From the cell containing the given text, extract its center point as (x, y) coordinate. 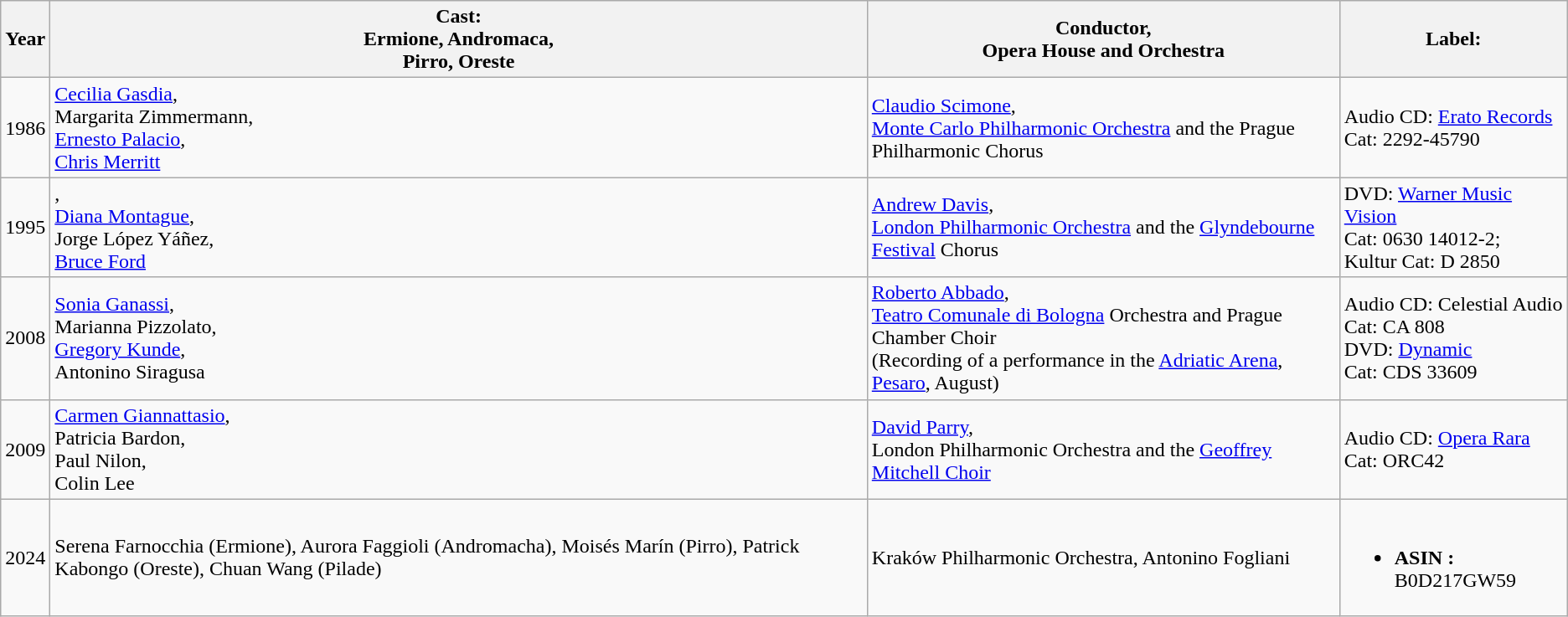
,Diana Montague,Jorge López Yáñez,Bruce Ford (459, 228)
2024 (25, 558)
Carmen Giannattasio,Patricia Bardon,Paul Nilon,Colin Lee (459, 449)
Andrew Davis,London Philharmonic Orchestra and the Glyndebourne Festival Chorus (1103, 228)
Conductor,Opera House and Orchestra (1103, 39)
2008 (25, 338)
Claudio Scimone,Monte Carlo Philharmonic Orchestra and the Prague Philharmonic Chorus (1103, 127)
David Parry,London Philharmonic Orchestra and the Geoffrey Mitchell Choir (1103, 449)
DVD: Warner Music Vision Cat: 0630 14012-2;Kultur Cat: D 2850 (1453, 228)
Kraków Philharmonic Orchestra, Antonino Fogliani (1103, 558)
Roberto Abbado,Teatro Comunale di Bologna Orchestra and Prague Chamber Choir(Recording of a performance in the Adriatic Arena, Pesaro, August) (1103, 338)
1986 (25, 127)
Audio CD: Celestial AudioCat: CA 808DVD: DynamicCat: CDS 33609 (1453, 338)
Serena Farnocchia (Ermione), Aurora Faggioli (Andromacha), Moisés Marín (Pirro), Patrick Kabongo (Oreste), Chuan Wang (Pilade) (459, 558)
2009 (25, 449)
Year (25, 39)
Label: (1453, 39)
1995 (25, 228)
Sonia Ganassi,Marianna Pizzolato,Gregory Kunde,Antonino Siragusa (459, 338)
Audio CD: Opera RaraCat: ORC42 (1453, 449)
Cecilia Gasdia,Margarita Zimmermann,Ernesto Palacio,Chris Merritt (459, 127)
Audio CD: Erato Records Cat: 2292-45790 (1453, 127)
ASIN : B0D217GW59 (1453, 558)
Cast:Ermione, Andromaca,Pirro, Oreste (459, 39)
